Return (X, Y) of the center of cell containing provided text 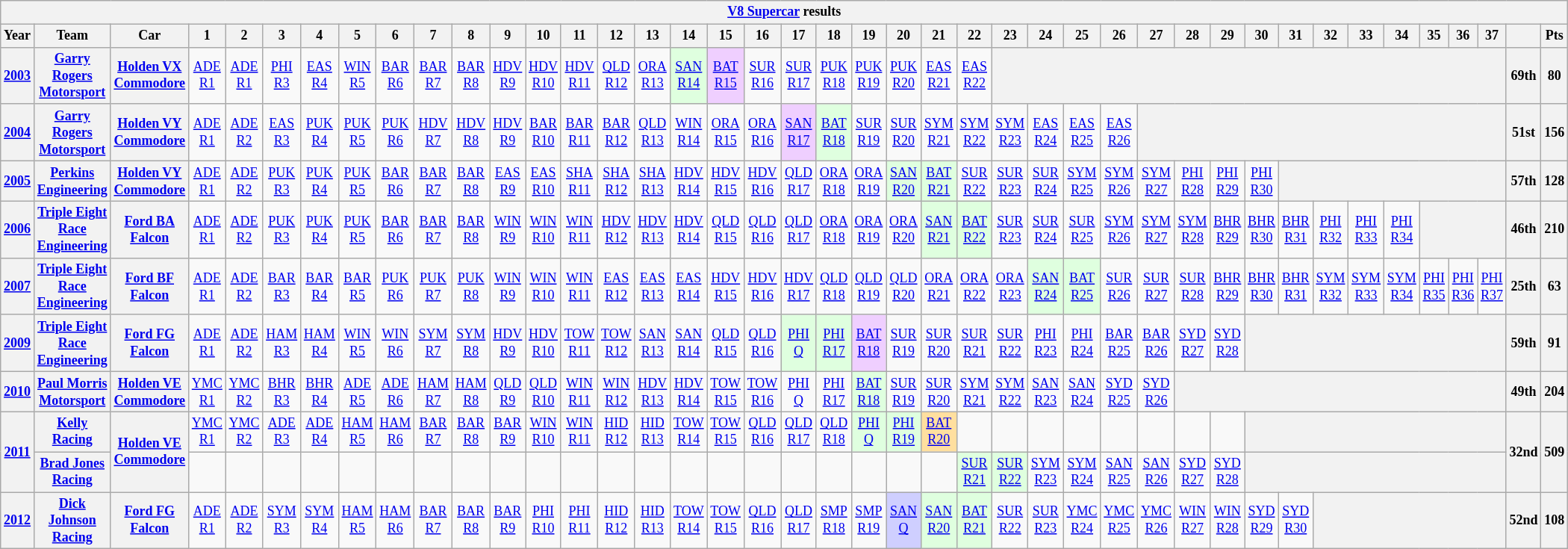
ADER4 (320, 432)
BARR11 (579, 132)
13 (653, 36)
Dick Johnson Racing (72, 521)
80 (1555, 75)
SYMR8 (470, 343)
WINR28 (1228, 521)
ORAR16 (762, 132)
PHIR11 (579, 521)
2004 (18, 132)
31 (1295, 36)
ORAR15 (726, 132)
8 (470, 36)
23 (1010, 36)
HAMR4 (320, 343)
HDVR11 (579, 75)
Brad Jones Racing (72, 472)
91 (1555, 343)
SYDR25 (1119, 392)
ORAR13 (653, 75)
SURR26 (1119, 286)
PHIR34 (1401, 229)
PHIR29 (1228, 181)
BARR10 (544, 132)
210 (1555, 229)
27 (1157, 36)
PHIR37 (1492, 286)
WINR6 (396, 343)
12 (617, 36)
PHIR35 (1434, 286)
PHIR23 (1046, 343)
10 (544, 36)
SYMR4 (320, 521)
SYMR24 (1082, 472)
YMCR26 (1157, 521)
SHAR12 (617, 181)
PHIR3 (282, 75)
7 (433, 36)
BARR26 (1157, 343)
PHIR36 (1463, 286)
PHIR33 (1366, 229)
ORAR23 (1010, 286)
PHIR32 (1331, 229)
SURR27 (1157, 286)
37 (1492, 36)
ORAR20 (903, 229)
46th (1523, 229)
2012 (18, 521)
HDVR8 (470, 132)
35 (1434, 36)
PUKR20 (903, 75)
SURR16 (762, 75)
PUKR7 (433, 286)
EASR13 (653, 286)
Ford BF Falcon (149, 286)
Paul Morris Motorsport (72, 392)
22 (974, 36)
WINR27 (1192, 521)
108 (1555, 521)
HDVR7 (433, 132)
SANR13 (653, 343)
TOWR16 (762, 392)
SYMR33 (1366, 286)
BATR25 (1082, 286)
EASR25 (1082, 132)
63 (1555, 286)
2010 (18, 392)
6 (396, 36)
9 (508, 36)
HDVR17 (799, 286)
EASR24 (1046, 132)
YMCR24 (1082, 521)
EASR4 (320, 75)
EASR21 (939, 75)
BHRR3 (282, 392)
25th (1523, 286)
SYMR25 (1082, 181)
128 (1555, 181)
1 (207, 36)
SURR17 (799, 75)
TOWR12 (617, 343)
WINR12 (617, 392)
18 (833, 36)
26 (1119, 36)
34 (1401, 36)
Ford BA Falcon (149, 229)
Team (72, 36)
3 (282, 36)
BARR3 (282, 286)
QLDR10 (544, 392)
SURR28 (1192, 286)
Perkins Engineering (72, 181)
BARR25 (1119, 343)
HAMR8 (470, 392)
SYMR3 (282, 521)
49th (1523, 392)
QLDR12 (617, 75)
30 (1262, 36)
SYMR28 (1192, 229)
SYDR29 (1262, 521)
QLDR19 (869, 286)
PUKR18 (833, 75)
SURR25 (1082, 229)
SYMR7 (433, 343)
SANR23 (1046, 392)
21 (939, 36)
2011 (18, 451)
156 (1555, 132)
QLDR13 (653, 132)
16 (762, 36)
EASR3 (282, 132)
ADER6 (396, 392)
51st (1523, 132)
20 (903, 36)
BARR4 (320, 286)
ORAR22 (974, 286)
SHAR11 (579, 181)
PUKR19 (869, 75)
V8 Supercar results (784, 12)
25 (1082, 36)
PHIR28 (1192, 181)
YMCR25 (1119, 521)
2006 (18, 229)
SANR25 (1119, 472)
32 (1331, 36)
EASR22 (974, 75)
PHIR10 (544, 521)
QLDR9 (508, 392)
Holden VX Commodore (149, 75)
11 (579, 36)
15 (726, 36)
52nd (1523, 521)
Pts (1555, 36)
2 (244, 36)
Kelly Racing (72, 432)
PHIR24 (1082, 343)
WINR14 (688, 132)
32nd (1523, 451)
204 (1555, 392)
PHIR19 (903, 432)
QLDR20 (903, 286)
BATR20 (939, 432)
24 (1046, 36)
69th (1523, 75)
BHRR4 (320, 392)
SYMR34 (1401, 286)
2003 (18, 75)
PHIR30 (1262, 181)
17 (799, 36)
SYDR30 (1295, 521)
SANR21 (939, 229)
59th (1523, 343)
2007 (18, 286)
509 (1555, 451)
SYMR32 (1331, 286)
28 (1192, 36)
SANR17 (799, 132)
2005 (18, 181)
BARR5 (357, 286)
ORAR21 (939, 286)
ADER3 (282, 432)
SYDR26 (1157, 392)
14 (688, 36)
BATR22 (974, 229)
SHAR13 (653, 181)
33 (1366, 36)
EASR26 (1119, 132)
29 (1228, 36)
EASR10 (544, 181)
SANR26 (1157, 472)
19 (869, 36)
4 (320, 36)
BATR15 (726, 75)
TOWR11 (579, 343)
57th (1523, 181)
2009 (18, 343)
EASR12 (617, 286)
Year (18, 36)
Car (149, 36)
EASR14 (688, 286)
EASR9 (508, 181)
HAMR3 (282, 343)
5 (357, 36)
ADER5 (357, 392)
36 (1463, 36)
SMPR18 (833, 521)
PUKR8 (470, 286)
SANQ (903, 521)
SMPR19 (869, 521)
HDVR12 (617, 229)
HAMR7 (433, 392)
BARR12 (617, 132)
